Search for the cell housing the specified text and yield its [x, y] center coordinate. 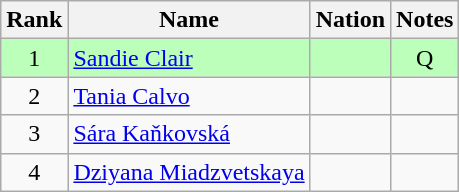
4 [34, 172]
Sára Kaňkovská [189, 134]
Q [425, 58]
Nation [350, 20]
Tania Calvo [189, 96]
Name [189, 20]
3 [34, 134]
1 [34, 58]
Rank [34, 20]
Sandie Clair [189, 58]
Dziyana Miadzvetskaya [189, 172]
2 [34, 96]
Notes [425, 20]
